Search for the cell housing the specified text and yield its [X, Y] center coordinate. 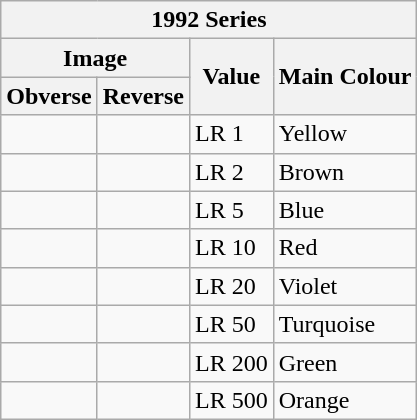
LR 50 [231, 324]
Turquoise [345, 324]
Yellow [345, 134]
1992 Series [209, 20]
Green [345, 362]
Violet [345, 286]
LR 20 [231, 286]
Value [231, 77]
LR 500 [231, 400]
LR 10 [231, 248]
Blue [345, 210]
LR 5 [231, 210]
Main Colour [345, 77]
Orange [345, 400]
LR 2 [231, 172]
Obverse [49, 96]
Red [345, 248]
Brown [345, 172]
Reverse [143, 96]
LR 200 [231, 362]
LR 1 [231, 134]
Image [96, 58]
